Determine the (X, Y) coordinate at the center of the cell enclosing the given text.  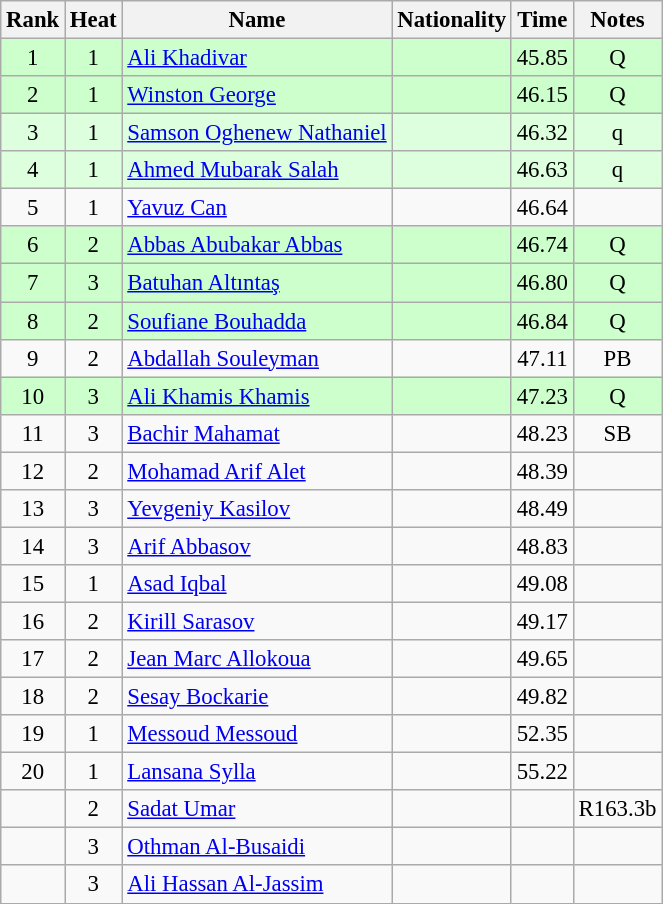
15 (33, 584)
Winston George (257, 95)
18 (33, 697)
47.23 (542, 396)
11 (33, 433)
49.65 (542, 659)
Notes (617, 20)
Messoud Messoud (257, 734)
Mohamad Arif Alet (257, 471)
20 (33, 772)
49.08 (542, 584)
Samson Oghenew Nathaniel (257, 133)
48.49 (542, 509)
Asad Iqbal (257, 584)
Name (257, 20)
14 (33, 546)
9 (33, 358)
Soufiane Bouhadda (257, 321)
49.17 (542, 621)
Heat (94, 20)
Ahmed Mubarak Salah (257, 170)
6 (33, 245)
12 (33, 471)
47.11 (542, 358)
Jean Marc Allokoua (257, 659)
Yavuz Can (257, 208)
Lansana Sylla (257, 772)
R163.3b (617, 809)
46.74 (542, 245)
17 (33, 659)
Othman Al-Busaidi (257, 847)
48.23 (542, 433)
8 (33, 321)
Ali Khamis Khamis (257, 396)
Rank (33, 20)
Kirill Sarasov (257, 621)
SB (617, 433)
49.82 (542, 697)
Ali Khadivar (257, 58)
5 (33, 208)
46.32 (542, 133)
48.39 (542, 471)
46.63 (542, 170)
46.84 (542, 321)
Sadat Umar (257, 809)
55.22 (542, 772)
Abbas Abubakar Abbas (257, 245)
PB (617, 358)
Yevgeniy Kasilov (257, 509)
48.83 (542, 546)
Ali Hassan Al-Jassim (257, 885)
Arif Abbasov (257, 546)
45.85 (542, 58)
Abdallah Souleyman (257, 358)
13 (33, 509)
4 (33, 170)
Bachir Mahamat (257, 433)
Time (542, 20)
46.64 (542, 208)
Sesay Bockarie (257, 697)
46.80 (542, 283)
16 (33, 621)
19 (33, 734)
7 (33, 283)
Nationality (452, 20)
Batuhan Altıntaş (257, 283)
10 (33, 396)
52.35 (542, 734)
46.15 (542, 95)
